Provide the [X, Y] coordinate of the cell's center where the given text is located.  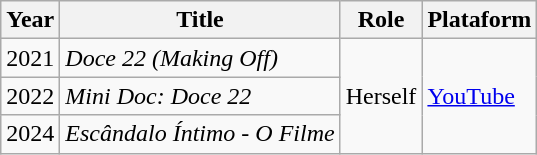
Role [381, 20]
Title [200, 20]
Escândalo Íntimo - O Filme [200, 134]
Herself [381, 96]
Mini Doc: Doce 22 [200, 96]
2024 [30, 134]
2021 [30, 58]
Plataform [480, 20]
Year [30, 20]
Doce 22 (Making Off) [200, 58]
2022 [30, 96]
YouTube [480, 96]
